Find where the given text appears and provide that cell's center as (X, Y) coordinate. 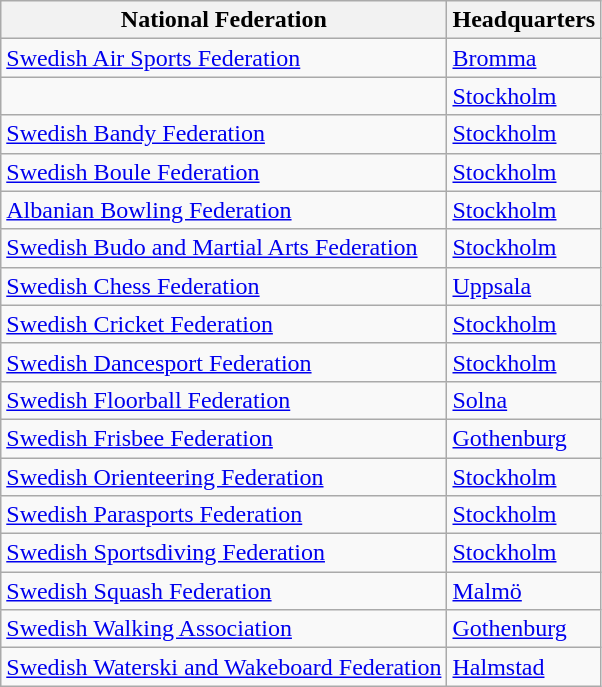
Swedish Walking Association (224, 629)
Solna (524, 400)
Swedish Bandy Federation (224, 134)
Malmö (524, 591)
Halmstad (524, 667)
Swedish Squash Federation (224, 591)
Swedish Sportsdiving Federation (224, 553)
Albanian Bowling Federation (224, 210)
Swedish Boule Federation (224, 172)
Swedish Dancesport Federation (224, 362)
National Federation (224, 20)
Bromma (524, 58)
Uppsala (524, 286)
Swedish Orienteering Federation (224, 477)
Swedish Chess Federation (224, 286)
Swedish Cricket Federation (224, 324)
Swedish Air Sports Federation (224, 58)
Swedish Frisbee Federation (224, 438)
Swedish Parasports Federation (224, 515)
Headquarters (524, 20)
Swedish Budo and Martial Arts Federation (224, 248)
Swedish Waterski and Wakeboard Federation (224, 667)
Swedish Floorball Federation (224, 400)
